Return [x, y] of the center of cell containing provided text 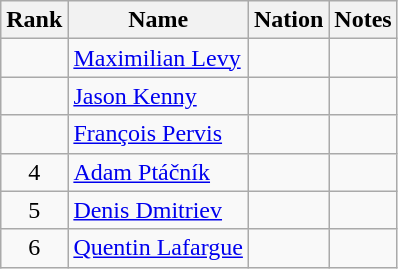
Denis Dmitriev [158, 210]
4 [34, 172]
Jason Kenny [158, 96]
5 [34, 210]
Quentin Lafargue [158, 248]
6 [34, 248]
Notes [363, 20]
François Pervis [158, 134]
Maximilian Levy [158, 58]
Rank [34, 20]
Nation [288, 20]
Adam Ptáčník [158, 172]
Name [158, 20]
